Search for the cell housing the specified text and yield its (X, Y) center coordinate. 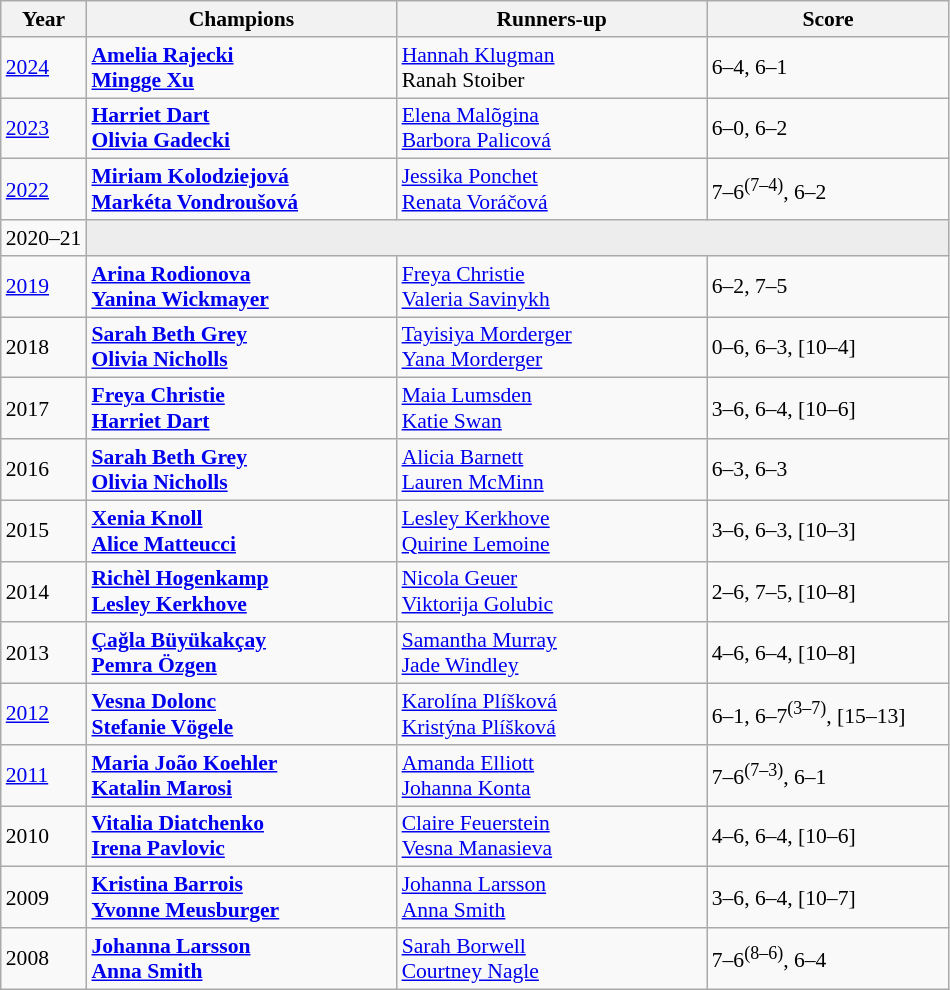
Elena Malõgina Barbora Palicová (552, 128)
Miriam Kolodziejová Markéta Vondroušová (241, 190)
Tayisiya Morderger Yana Morderger (552, 348)
Vesna Dolonc Stefanie Vögele (241, 714)
0–6, 6–3, [10–4] (828, 348)
Richèl Hogenkamp Lesley Kerkhove (241, 592)
Claire Feuerstein Vesna Manasieva (552, 836)
Champions (241, 19)
2016 (44, 470)
Xenia Knoll Alice Matteucci (241, 530)
Maria João Koehler Katalin Marosi (241, 776)
Vitalia Diatchenko Irena Pavlovic (241, 836)
6–1, 6–7(3–7), [15–13] (828, 714)
Samantha Murray Jade Windley (552, 654)
Hannah Klugman Ranah Stoiber (552, 68)
Freya Christie Harriet Dart (241, 408)
2013 (44, 654)
Sarah Borwell Courtney Nagle (552, 958)
2023 (44, 128)
Harriet Dart Olivia Gadecki (241, 128)
2017 (44, 408)
2018 (44, 348)
2–6, 7–5, [10–8] (828, 592)
3–6, 6–4, [10–7] (828, 898)
7–6(8–6), 6–4 (828, 958)
Score (828, 19)
2012 (44, 714)
2022 (44, 190)
Year (44, 19)
Freya Christie Valeria Savinykh (552, 286)
Kristina Barrois Yvonne Meusburger (241, 898)
2019 (44, 286)
2010 (44, 836)
Amelia Rajecki Mingge Xu (241, 68)
Runners-up (552, 19)
2020–21 (44, 238)
2024 (44, 68)
3–6, 6–3, [10–3] (828, 530)
Nicola Geuer Viktorija Golubic (552, 592)
Maia Lumsden Katie Swan (552, 408)
6–0, 6–2 (828, 128)
Arina Rodionova Yanina Wickmayer (241, 286)
4–6, 6–4, [10–6] (828, 836)
7–6(7–4), 6–2 (828, 190)
Jessika Ponchet Renata Voráčová (552, 190)
6–2, 7–5 (828, 286)
2011 (44, 776)
6–4, 6–1 (828, 68)
2014 (44, 592)
Lesley Kerkhove Quirine Lemoine (552, 530)
7–6(7–3), 6–1 (828, 776)
Alicia Barnett Lauren McMinn (552, 470)
3–6, 6–4, [10–6] (828, 408)
6–3, 6–3 (828, 470)
Karolína Plíšková Kristýna Plíšková (552, 714)
2009 (44, 898)
4–6, 6–4, [10–8] (828, 654)
Amanda Elliott Johanna Konta (552, 776)
Çağla Büyükakçay Pemra Özgen (241, 654)
2008 (44, 958)
2015 (44, 530)
